Search for the cell housing the specified text and yield its (X, Y) center coordinate. 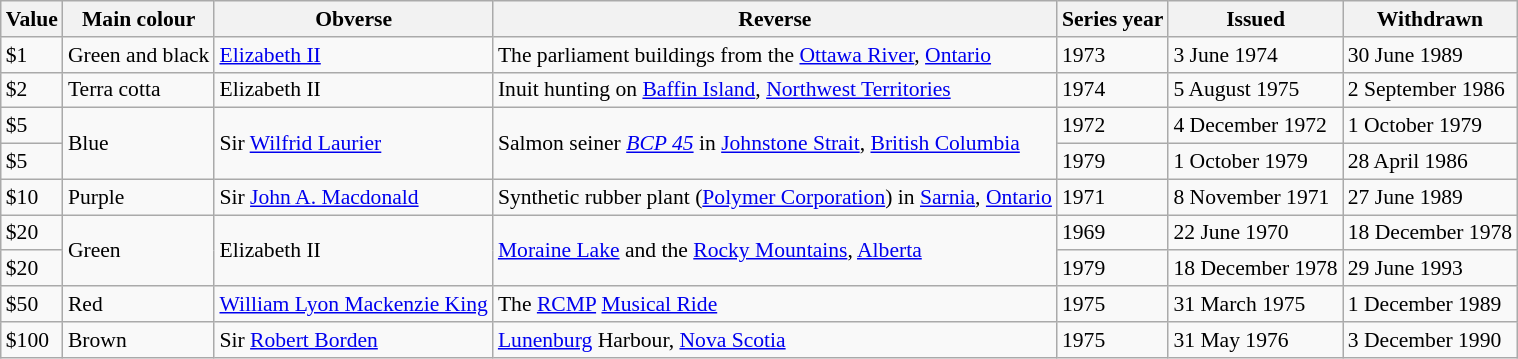
3 June 1974 (1255, 55)
Green and black (139, 55)
Moraine Lake and the Rocky Mountains, Alberta (775, 250)
Value (32, 19)
2 September 1986 (1430, 90)
Series year (1112, 19)
29 June 1993 (1430, 269)
Reverse (775, 19)
28 April 1986 (1430, 162)
$1 (32, 55)
31 May 1976 (1255, 340)
4 December 1972 (1255, 126)
1973 (1112, 55)
Blue (139, 144)
Sir Robert Borden (353, 340)
27 June 1989 (1430, 197)
5 August 1975 (1255, 90)
Green (139, 250)
Sir Wilfrid Laurier (353, 144)
Red (139, 304)
The parliament buildings from the Ottawa River, Ontario (775, 55)
$10 (32, 197)
Issued (1255, 19)
Main colour (139, 19)
Lunenburg Harbour, Nova Scotia (775, 340)
Synthetic rubber plant (Polymer Corporation) in Sarnia, Ontario (775, 197)
The RCMP Musical Ride (775, 304)
William Lyon Mackenzie King (353, 304)
1969 (1112, 233)
30 June 1989 (1430, 55)
1972 (1112, 126)
22 June 1970 (1255, 233)
Purple (139, 197)
$100 (32, 340)
1974 (1112, 90)
$50 (32, 304)
31 March 1975 (1255, 304)
1 December 1989 (1430, 304)
Inuit hunting on Baffin Island, Northwest Territories (775, 90)
Obverse (353, 19)
Terra cotta (139, 90)
Withdrawn (1430, 19)
1971 (1112, 197)
3 December 1990 (1430, 340)
8 November 1971 (1255, 197)
Salmon seiner BCP 45 in Johnstone Strait, British Columbia (775, 144)
Sir John A. Macdonald (353, 197)
$2 (32, 90)
Brown (139, 340)
